Return the (x, y) coordinate for the center point of the cell that contains the specified text.  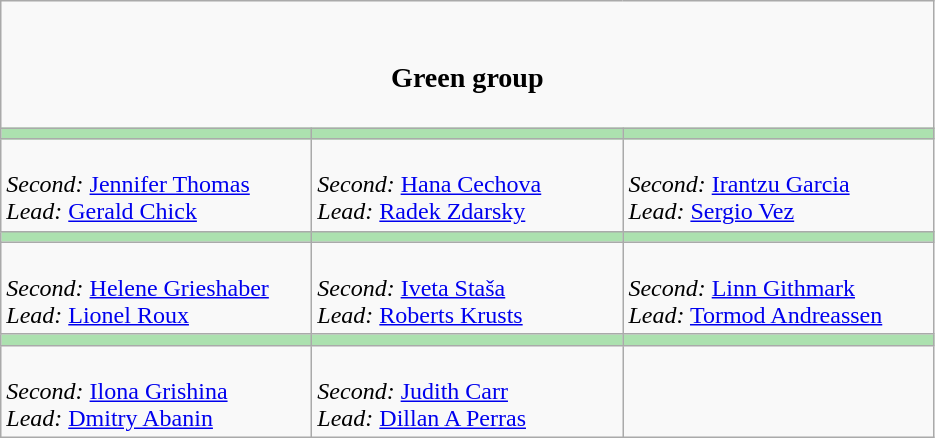
Second: Irantzu Garcia Lead: Sergio Vez (778, 185)
Second: Jennifer Thomas Lead: Gerald Chick (156, 185)
Second: Ilona Grishina Lead: Dmitry Abanin (156, 391)
Second: Hana Cechova Lead: Radek Zdarsky (468, 185)
Second: Helene Grieshaber Lead: Lionel Roux (156, 288)
Green group (468, 64)
Second: Iveta Staša Lead: Roberts Krusts (468, 288)
Second: Judith Carr Lead: Dillan A Perras (468, 391)
Second: Linn Githmark Lead: Tormod Andreassen (778, 288)
